Return the (x, y) coordinate for the center point of the cell that contains the specified text.  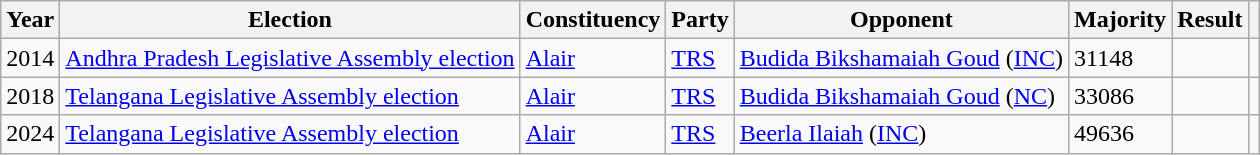
Constituency (593, 20)
2018 (30, 96)
33086 (1120, 96)
31148 (1120, 58)
2024 (30, 134)
Year (30, 20)
Beerla Ilaiah (INC) (901, 134)
Budida Bikshamaiah Goud (INC) (901, 58)
Budida Bikshamaiah Goud (NC) (901, 96)
49636 (1120, 134)
2014 (30, 58)
Opponent (901, 20)
Result (1210, 20)
Andhra Pradesh Legislative Assembly election (290, 58)
Majority (1120, 20)
Election (290, 20)
Party (700, 20)
